For the text-containing cell, return its midpoint in [x, y] coordinate format. 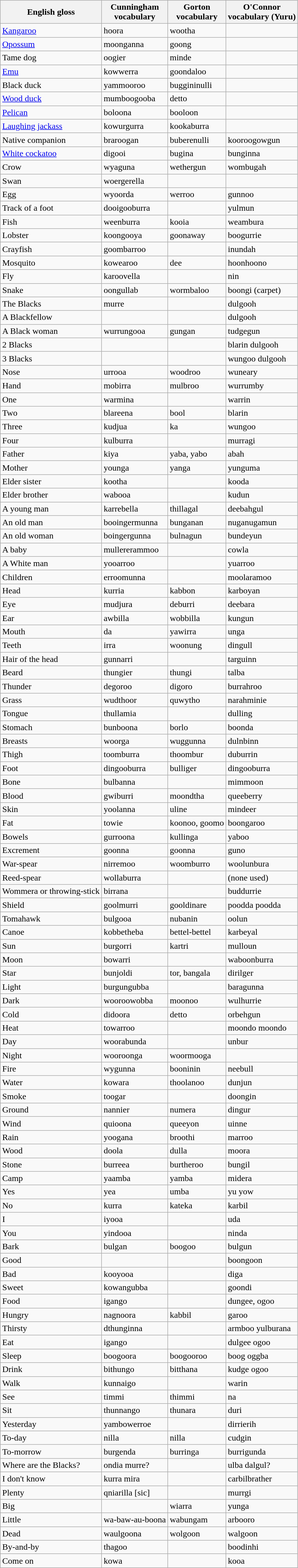
To-morrow [51, 1451]
Night [51, 1055]
dee [197, 263]
2 Blacks [51, 345]
mimmoon [262, 782]
neebull [262, 1069]
Laughing jackass [51, 126]
bungil [262, 1165]
wabungam [197, 1520]
wollaburra [135, 878]
woodroo [197, 372]
bunjoldi [135, 973]
Crayfish [51, 249]
Star [51, 973]
tudgegun [262, 331]
Sweet [51, 1288]
moora [262, 1151]
kooa [262, 1561]
quioona [135, 1124]
Canoe [51, 932]
karboyan [262, 591]
Children [51, 577]
urrooa [135, 372]
midera [262, 1178]
Lobster [51, 235]
kooia [197, 222]
Nose [51, 372]
gooldinare [197, 905]
yooarroo [135, 563]
burreea [135, 1165]
kookaburra [197, 126]
kowwerra [135, 71]
Sleep [51, 1356]
wooroowobba [135, 1000]
wiarra [197, 1506]
dungee, ogoo [262, 1301]
mulbroo [197, 386]
timmi [135, 1397]
The Blacks [51, 304]
An old woman [51, 536]
A Blackfellow [51, 317]
Sit [51, 1410]
boongoon [262, 1260]
bettel-bettel [197, 932]
A young man [51, 509]
Native companion [51, 140]
da [135, 632]
deebahgul [262, 509]
Shield [51, 905]
Kangaroo [51, 31]
wabooa [135, 495]
thillagal [197, 509]
yaamba [135, 1178]
bool [197, 413]
I don't know [51, 1479]
yuarroo [262, 563]
burringa [197, 1451]
dulnbinn [262, 741]
kullinga [197, 837]
yambowerroe [135, 1424]
towie [135, 823]
bundeyun [262, 536]
yea [135, 1192]
wungoo dulgooh [262, 358]
kooyooa [135, 1274]
woergerella [135, 181]
wombugah [262, 167]
boongi (carpet) [262, 290]
Eat [51, 1342]
moondtha [197, 795]
Skin [51, 809]
waulgoona [135, 1534]
broothi [197, 1137]
garoo [262, 1315]
abah [262, 454]
gungan [197, 331]
tor, bangala [197, 973]
bulnagun [197, 536]
booloon [197, 112]
yaboo [262, 837]
bugina [197, 153]
thullamia [135, 714]
wooroonga [135, 1055]
cowla [262, 550]
kabbil [197, 1315]
woomburro [197, 864]
orbehgun [262, 1014]
Thigh [51, 755]
dthunginna [135, 1329]
kulburra [135, 440]
cudgin [262, 1438]
Elder sister [51, 481]
thungi [197, 673]
Wind [51, 1124]
Food [51, 1301]
One [51, 400]
marroo [262, 1137]
thoolanoo [197, 1083]
See [51, 1397]
gurroona [135, 837]
Mother [51, 468]
Big [51, 1506]
yu yow [262, 1192]
Opossum [51, 44]
kabbon [197, 591]
bitthana [197, 1369]
dingur [262, 1110]
Plenty [51, 1492]
diga [262, 1274]
Three [51, 427]
wuggunna [197, 741]
buddurrie [262, 891]
goong [197, 44]
Foot [51, 768]
umba [197, 1192]
Gortonvocabulary [197, 12]
booninin [197, 1069]
mulloun [262, 946]
duri [262, 1410]
nin [262, 276]
deebara [262, 604]
woolunbura [262, 864]
mullererammoo [135, 550]
inundah [262, 249]
bowarri [135, 960]
dooigooburra [135, 208]
Eye [51, 604]
goonaway [197, 235]
karrebella [135, 509]
queeyon [197, 1124]
A Black woman [51, 331]
Wood [51, 1151]
murre [135, 304]
hoonhoono [262, 263]
Good [51, 1260]
ka [197, 427]
Snake [51, 290]
dingull [262, 645]
goolmurri [135, 905]
boloona [135, 112]
toomburra [135, 755]
yoolanna [135, 809]
na [262, 1397]
A White man [51, 563]
kudun [262, 495]
oolun [262, 919]
Fish [51, 222]
ulba dalgul? [262, 1465]
kootha [135, 481]
Black duck [51, 85]
uinne [262, 1124]
Camp [51, 1178]
Beard [51, 673]
yulmun [262, 208]
kateka [197, 1205]
bunginna [262, 153]
yoogana [135, 1137]
nirremoo [135, 864]
yanga [197, 468]
deburri [197, 604]
Rain [51, 1137]
thoombur [197, 755]
kurria [135, 591]
Mouth [51, 632]
Walk [51, 1383]
younga [135, 468]
uline [197, 809]
Day [51, 1041]
wobbilla [197, 618]
3 Blacks [51, 358]
didoora [135, 1014]
wethergun [197, 167]
murragi [262, 440]
Dead [51, 1534]
awbilla [135, 618]
bulbanna [135, 782]
Little [51, 1520]
karbeyal [262, 932]
yammooroo [135, 85]
Bad [51, 1274]
By-and-by [51, 1547]
mudjura [135, 604]
Bone [51, 782]
O'Connorvocabulary (Yuru) [262, 12]
wa-baw-au-boona [135, 1520]
Fire [51, 1069]
Bark [51, 1246]
mobirra [135, 386]
Ear [51, 618]
White cockatoo [51, 153]
Cunninghamvocabulary [135, 12]
Egg [51, 195]
Drink [51, 1369]
kungun [262, 618]
oogier [135, 58]
digooi [135, 153]
thunara [197, 1410]
moondo moondo [262, 1028]
kudge ogoo [262, 1369]
nannier [135, 1110]
burgenda [135, 1451]
poodda poodda [262, 905]
Thunder [51, 686]
gunnoo [262, 195]
English gloss [51, 12]
buberenulli [197, 140]
iyooa [135, 1219]
bunganan [197, 522]
Yesterday [51, 1424]
goondi [262, 1288]
bunboona [135, 727]
kowurgurra [135, 126]
dulgee ogoo [262, 1342]
An old man [51, 522]
kowa [135, 1561]
ondia murre? [135, 1465]
wormbaloo [197, 290]
kowearoo [135, 263]
Smoke [51, 1096]
goombarroo [135, 249]
woonung [197, 645]
wungoo [262, 427]
oongullab [135, 290]
thimmi [197, 1397]
braroogan [135, 140]
qniarilla [sic] [135, 1492]
hoora [135, 31]
dulla [197, 1151]
mindeer [262, 809]
weambura [262, 222]
blareena [135, 413]
kiya [135, 454]
carbilbrather [262, 1479]
warin [262, 1383]
irra [135, 645]
bulgooa [135, 919]
boogooroo [197, 1356]
Two [51, 413]
boogoora [135, 1356]
Wommera or throwing-stick [51, 891]
numera [197, 1110]
Pelican [51, 112]
kowangubba [135, 1288]
birrana [135, 891]
dirrierih [262, 1424]
dulling [262, 714]
burrahroo [262, 686]
woorabunda [135, 1041]
Swan [51, 181]
Dark [51, 1000]
Heat [51, 1028]
boonda [262, 727]
Sun [51, 946]
Blood [51, 795]
Hair of the head [51, 659]
Reed-spear [51, 878]
Tongue [51, 714]
talba [262, 673]
Excrement [51, 850]
goondaloo [197, 71]
murrgi [262, 1492]
Crow [51, 167]
Four [51, 440]
Stone [51, 1165]
weenburra [135, 222]
moonganna [135, 44]
karbil [262, 1205]
boingergunna [135, 536]
dirilger [262, 973]
targuinn [262, 659]
queeberry [262, 795]
War-spear [51, 864]
armboo yulburana [262, 1329]
moonoo [197, 1000]
Fat [51, 823]
thunnango [135, 1410]
Tame dog [51, 58]
Grass [51, 700]
bulgan [135, 1246]
burgungubba [135, 987]
digoro [197, 686]
Tomahawk [51, 919]
Light [51, 987]
booingermunna [135, 522]
Thirsty [51, 1329]
kurra mira [135, 1479]
narahminie [262, 700]
burgorri [135, 946]
kudjua [135, 427]
doola [135, 1151]
towarroo [135, 1028]
doongin [262, 1096]
gunnarri [135, 659]
Bowels [51, 837]
boogoo [197, 1246]
blarin [262, 413]
wyaguna [135, 167]
yaba, yabo [197, 454]
thagoo [135, 1547]
burtheroo [197, 1165]
Cold [51, 1014]
Father [51, 454]
nubanin [197, 919]
yawirra [197, 632]
bulliger [197, 768]
quwytho [197, 700]
dunjun [262, 1083]
woormooga [197, 1055]
kooda [262, 481]
I [51, 1219]
borlo [197, 727]
Head [51, 591]
wurrungooa [135, 331]
Track of a foot [51, 208]
werroo [197, 195]
bulgun [262, 1246]
wuneary [262, 372]
yamba [197, 1178]
burrigunda [262, 1451]
Hungry [51, 1315]
bithungo [135, 1369]
walgoon [262, 1534]
blarin dulgooh [262, 345]
erroomunna [135, 577]
toogar [135, 1096]
Hand [51, 386]
mumboogooba [135, 99]
Where are the Blacks? [51, 1465]
warmina [135, 400]
Teeth [51, 645]
kobbetheba [135, 932]
A baby [51, 550]
gwiburri [135, 795]
unbur [262, 1041]
moolaramoo [262, 577]
Breasts [51, 741]
wurrumby [262, 386]
kurra [135, 1205]
uda [262, 1219]
kooroogowgun [262, 140]
kunnaigo [135, 1383]
woorga [135, 741]
Emu [51, 71]
arbooro [262, 1520]
Come on [51, 1561]
boongaroo [262, 823]
unga [262, 632]
yindooa [135, 1233]
yunga [262, 1506]
Mosquito [51, 263]
(none used) [262, 878]
You [51, 1233]
boodinhi [262, 1547]
Stomach [51, 727]
boogurrie [262, 235]
boog oggba [262, 1356]
degoroo [135, 686]
wygunna [135, 1069]
nagnoora [135, 1315]
warrin [262, 400]
Elder brother [51, 495]
waboonburra [262, 960]
duburrin [262, 755]
wulhurrie [262, 1000]
koonoo, goomo [197, 823]
karoovella [135, 276]
yunguma [262, 468]
No [51, 1205]
Moon [51, 960]
To-day [51, 1438]
guno [262, 850]
Wood duck [51, 99]
wootha [197, 31]
minde [197, 58]
baragunna [262, 987]
Ground [51, 1110]
thungier [135, 673]
wudthoor [135, 700]
kartri [197, 946]
wolgoon [197, 1534]
buggininulli [197, 85]
ninda [262, 1233]
wyoorda [135, 195]
Water [51, 1083]
kowara [135, 1083]
koongooya [135, 235]
Yes [51, 1192]
nuganugamun [262, 522]
Fly [51, 276]
